Return [X, Y] of the center of cell containing provided text 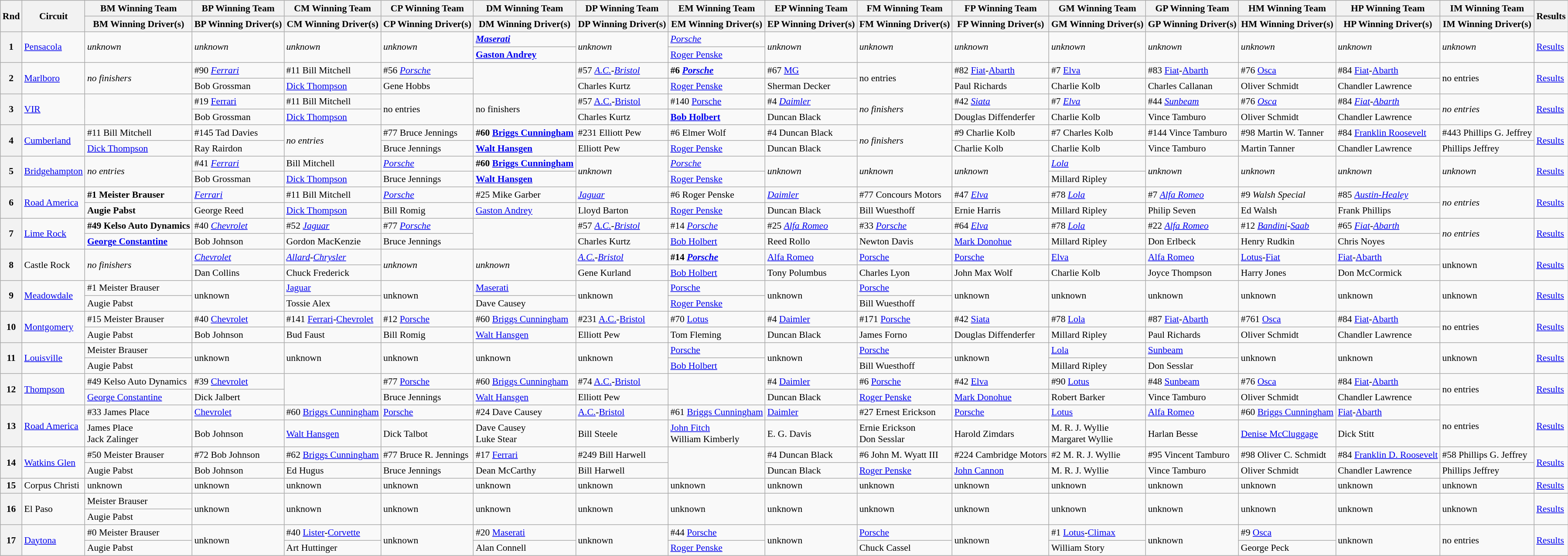
William Story [1098, 548]
Bill Steele [622, 434]
10 [11, 327]
Dan Collins [238, 273]
#33 James Place [139, 412]
Lime Rock [53, 234]
Don McCormick [1387, 273]
James Place Jack Zalinger [139, 434]
#70 Lotus [716, 319]
#56 Porsche [427, 71]
EM Winning Driver(s) [716, 24]
#58 Phillips G. Jeffrey [1487, 455]
#15 Meister Brauser [139, 319]
11 [11, 358]
#25 Mike Garber [525, 195]
Ernie Harris [1001, 210]
Circuit [53, 16]
Charles Lyon [905, 273]
#12 Porsche [427, 319]
HP Winning Driver(s) [1387, 24]
HP Winning Team [1387, 8]
IM Winning Driver(s) [1487, 24]
#443 Phillips G. Jeffrey [1487, 133]
#25 Alfa Romeo [811, 226]
DM Winning Team [525, 8]
#19 Ferrari [238, 102]
Bud Faust [333, 335]
1 [11, 47]
CM Winning Team [333, 8]
6 [11, 202]
Tom Fleming [716, 335]
E. G. Davis [811, 434]
Dean McCarthy [525, 470]
7 [11, 234]
Rnd [11, 16]
Alan Connell [525, 548]
#9 Walsh Special [1287, 195]
14 [11, 463]
James Forno [905, 335]
M. R. J. Wyllie Margaret Wyllie [1098, 434]
Ferrari [238, 195]
CM Winning Driver(s) [333, 24]
Thompson [53, 389]
Gordon MacKenzie [333, 242]
#82 Fiat-Abarth [1001, 71]
Corpus Christi [53, 486]
Sherman Decker [811, 86]
FP Winning Driver(s) [1001, 24]
Ed Walsh [1287, 210]
FP Winning Team [1001, 8]
#39 Chevrolet [238, 381]
#20 Maserati [525, 532]
#249 Bill Harwell [622, 455]
#141 Ferrari-Chevrolet [333, 319]
BP Winning Driver(s) [238, 24]
Louisville [53, 358]
Don Sesslar [1192, 366]
4 [11, 141]
Dave Causey Luke Stear [525, 434]
Lloyd Barton [622, 210]
#65 Fiat-Abarth [1387, 226]
Martin Tanner [1287, 148]
Meadowdale [53, 296]
Pensacola [53, 47]
15 [11, 486]
Newton Davis [905, 242]
#6 John M. Wyatt III [905, 455]
Elva [1098, 257]
Bill Harwell [622, 470]
#64 Elva [1001, 226]
#77 Concours Motors [905, 195]
Watkins Glen [53, 463]
Ed Hugus [333, 470]
VIR [53, 109]
Marlboro [53, 79]
Charles Callanan [1192, 86]
#90 Ferrari [238, 71]
Cumberland [53, 141]
BM Winning Driver(s) [139, 24]
Castle Rock [53, 264]
HM Winning Driver(s) [1287, 24]
#83 Fiat-Abarth [1192, 71]
#7 Charles Kolb [1098, 133]
IM Winning Team [1487, 8]
EP Winning Driver(s) [811, 24]
#77 Bruce R. Jennings [427, 455]
2 [11, 79]
#98 Martin W. Tanner [1287, 133]
#98 Oliver C. Schmidt [1287, 455]
#231 Elliott Pew [622, 133]
#85 Austin-Healey [1387, 195]
#87 Fiat-Abarth [1192, 319]
#84 Franklin Roosevelt [1387, 133]
#33 Porsche [905, 226]
GM Winning Team [1098, 8]
#9 Charlie Kolb [1001, 133]
#12 Bandini-Saab [1287, 226]
EP Winning Team [811, 8]
#48 Sunbeam [1192, 381]
Dave Causey [525, 304]
Dick Jalbert [238, 397]
#84 Franklin D. Roosevelt [1387, 455]
#171 Porsche [905, 319]
Tony Polumbus [811, 273]
John Fitch William Kimberly [716, 434]
FM Winning Team [905, 8]
Joyce Thompson [1192, 273]
Don Erlbeck [1192, 242]
Chris Noyes [1387, 242]
#52 Jaguar [333, 226]
#77 Bruce Jennings [427, 133]
Chuck Frederick [333, 273]
#67 MG [811, 71]
M. R. J. Wyllie [1098, 470]
#761 Osca [1287, 319]
Lotus-Fiat [1287, 257]
#47 Elva [1001, 195]
Denise McCluggage [1287, 434]
#9 Osca [1287, 532]
5 [11, 171]
3 [11, 109]
#6 Elmer Wolf [716, 133]
GM Winning Driver(s) [1098, 24]
#6 Roger Penske [716, 195]
#7 Alfa Romeo [1192, 195]
George Reed [238, 210]
#41 Ferrari [238, 164]
Ernie Erickson Don Sesslar [905, 434]
#42 Elva [1001, 381]
HM Winning Team [1287, 8]
Dick Talbot [427, 434]
17 [11, 540]
#72 Bob Johnson [238, 455]
#95 Vincent Tamburo [1192, 455]
#27 Ernest Erickson [905, 412]
Dick Stitt [1387, 434]
8 [11, 264]
#40 Lister-Corvette [333, 532]
13 [11, 426]
#224 Cambridge Motors [1001, 455]
Tossie Alex [333, 304]
GP Winning Driver(s) [1192, 24]
DM Winning Driver(s) [525, 24]
16 [11, 509]
Bridgehampton [53, 171]
12 [11, 389]
#74 A.C.-Bristol [622, 381]
Sunbeam [1192, 350]
#24 Dave Causey [525, 412]
Philip Seven [1192, 210]
CP Winning Driver(s) [427, 24]
John Cannon [1001, 470]
#22 Alfa Romeo [1192, 226]
Daytona [53, 540]
#44 Porsche [716, 532]
#1 Lotus-Climax [1098, 532]
Harlan Besse [1192, 434]
Frank Phillips [1387, 210]
#61 Briggs Cunningham [716, 412]
Robert Barker [1098, 397]
Ray Rairdon [238, 148]
BM Winning Team [139, 8]
GP Winning Team [1192, 8]
Bill Mitchell [333, 164]
#17 Ferrari [525, 455]
Gene Kurland [622, 273]
#145 Tad Davies [238, 133]
Henry Rudkin [1287, 242]
#231 A.C.-Bristol [622, 319]
Reed Rollo [811, 242]
EM Winning Team [716, 8]
Gene Hobbs [427, 86]
#50 Meister Brauser [139, 455]
John Max Wolf [1001, 273]
FM Winning Driver(s) [905, 24]
#44 Sunbeam [1192, 102]
CP Winning Team [427, 8]
Lotus [1098, 412]
DP Winning Team [622, 8]
#140 Porsche [716, 102]
#62 Briggs Cunningham [333, 455]
Harry Jones [1287, 273]
BP Winning Team [238, 8]
Art Huttinger [333, 548]
DP Winning Driver(s) [622, 24]
#0 Meister Brauser [139, 532]
#90 Lotus [1098, 381]
El Paso [53, 509]
#144 Vince Tamburo [1192, 133]
Montgomery [53, 327]
9 [11, 296]
Harold Zimdars [1001, 434]
#2 M. R. J. Wyllie [1098, 455]
Chuck Cassel [905, 548]
George Peck [1287, 548]
Allard-Chrysler [333, 257]
